Locate the cell with the specified text and output its (X, Y) center coordinate. 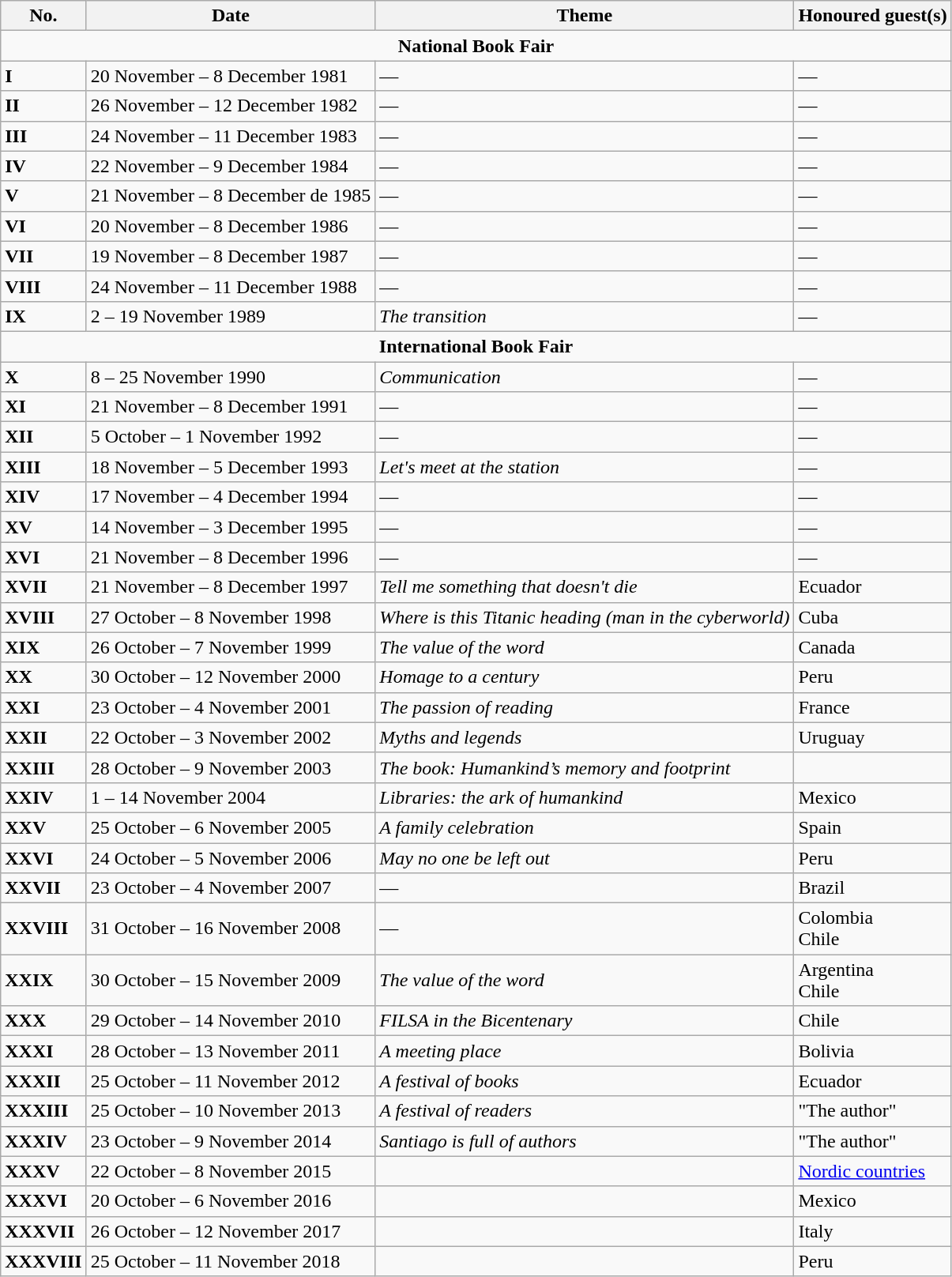
XX (43, 677)
21 November – 8 December 1996 (231, 557)
ArgentinaChile (872, 980)
Santiago is full of authors (585, 1141)
III (43, 136)
1 – 14 November 2004 (231, 797)
Tell me something that doesn't die (585, 587)
II (43, 106)
30 October – 12 November 2000 (231, 677)
21 November – 8 December 1997 (231, 587)
26 October – 7 November 1999 (231, 647)
26 October – 12 November 2017 (231, 1231)
21 November – 8 December de 1985 (231, 196)
XXIII (43, 767)
24 October – 5 November 2006 (231, 857)
Italy (872, 1231)
Theme (585, 16)
The book: Humankind’s memory and footprint (585, 767)
XXI (43, 707)
XI (43, 407)
XIII (43, 467)
23 October – 4 November 2001 (231, 707)
X (43, 377)
XXXVI (43, 1201)
XXXVIII (43, 1261)
26 November – 12 December 1982 (231, 106)
17 November – 4 December 1994 (231, 497)
Date (231, 16)
Libraries: the ark of humankind (585, 797)
Myths and legends (585, 737)
V (43, 196)
VI (43, 226)
Chile (872, 1021)
XII (43, 437)
A family celebration (585, 827)
21 November – 8 December 1991 (231, 407)
Cuba (872, 617)
18 November – 5 December 1993 (231, 467)
XXXIII (43, 1111)
14 November – 3 December 1995 (231, 527)
27 October – 8 November 1998 (231, 617)
29 October – 14 November 2010 (231, 1021)
25 October – 6 November 2005 (231, 827)
19 November – 8 December 1987 (231, 256)
XXII (43, 737)
A festival of readers (585, 1111)
XV (43, 527)
XXIX (43, 980)
Bolivia (872, 1051)
XIX (43, 647)
Brazil (872, 888)
2 – 19 November 1989 (231, 316)
20 November – 8 December 1981 (231, 76)
23 October – 4 November 2007 (231, 888)
XXXIV (43, 1141)
International Book Fair (476, 346)
XIV (43, 497)
5 October – 1 November 1992 (231, 437)
Spain (872, 827)
20 November – 8 December 1986 (231, 226)
25 October – 11 November 2012 (231, 1081)
XVI (43, 557)
VIII (43, 286)
20 October – 6 November 2016 (231, 1201)
XXV (43, 827)
XXXVII (43, 1231)
A festival of books (585, 1081)
The passion of reading (585, 707)
XVIII (43, 617)
I (43, 76)
Communication (585, 377)
22 October – 3 November 2002 (231, 737)
France (872, 707)
XXXI (43, 1051)
25 October – 11 November 2018 (231, 1261)
22 November – 9 December 1984 (231, 166)
XXXII (43, 1081)
Where is this Titanic heading (man in the cyberworld) (585, 617)
24 November – 11 December 1983 (231, 136)
The transition (585, 316)
National Book Fair (476, 46)
VII (43, 256)
FILSA in the Bicentenary (585, 1021)
XXVII (43, 888)
XXXV (43, 1171)
XVII (43, 587)
Canada (872, 647)
28 October – 13 November 2011 (231, 1051)
22 October – 8 November 2015 (231, 1171)
Uruguay (872, 737)
24 November – 11 December 1988 (231, 286)
25 October – 10 November 2013 (231, 1111)
Homage to a century (585, 677)
XXVIII (43, 929)
XXVI (43, 857)
IV (43, 166)
A meeting place (585, 1051)
30 October – 15 November 2009 (231, 980)
31 October – 16 November 2008 (231, 929)
Nordic countries (872, 1171)
28 October – 9 November 2003 (231, 767)
XXX (43, 1021)
May no one be left out (585, 857)
Honoured guest(s) (872, 16)
XXIV (43, 797)
Let's meet at the station (585, 467)
ColombiaChile (872, 929)
23 October – 9 November 2014 (231, 1141)
IX (43, 316)
No. (43, 16)
8 – 25 November 1990 (231, 377)
